Capture the cell that displays the provided text and extract its (x, y) central coordinate. 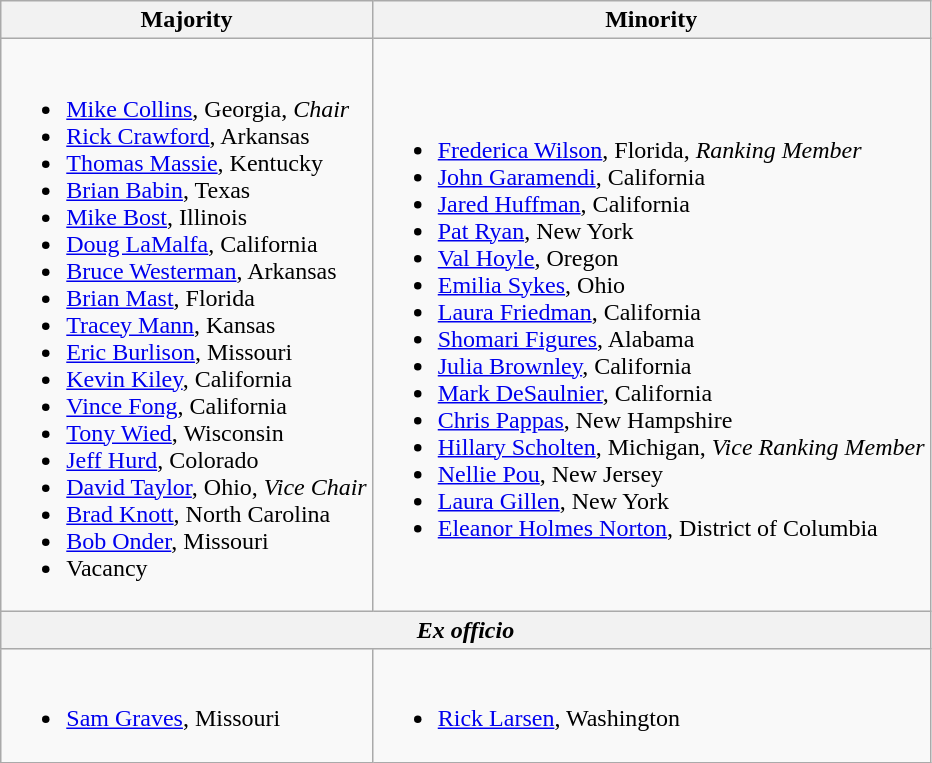
Rick Larsen, Washington (651, 706)
Majority (186, 20)
Minority (651, 20)
Sam Graves, Missouri (186, 706)
Ex officio (466, 630)
